Scan for the cell matching the given text and deliver its [x, y] coordinate at center. 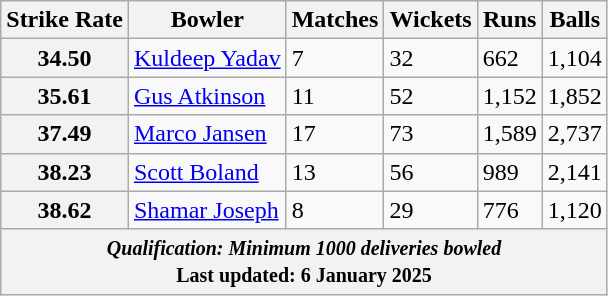
1,120 [574, 210]
776 [510, 210]
2,737 [574, 134]
Runs [510, 20]
Marco Jansen [207, 134]
1,104 [574, 58]
29 [430, 210]
Shamar Joseph [207, 210]
37.49 [65, 134]
1,852 [574, 96]
8 [335, 210]
1,589 [510, 134]
Strike Rate [65, 20]
52 [430, 96]
Balls [574, 20]
38.62 [65, 210]
Qualification: Minimum 1000 deliveries bowled Last updated: 6 January 2025 [304, 262]
Kuldeep Yadav [207, 58]
662 [510, 58]
Matches [335, 20]
2,141 [574, 172]
1,152 [510, 96]
Scott Boland [207, 172]
11 [335, 96]
Gus Atkinson [207, 96]
7 [335, 58]
34.50 [65, 58]
Wickets [430, 20]
73 [430, 134]
38.23 [65, 172]
56 [430, 172]
35.61 [65, 96]
32 [430, 58]
Bowler [207, 20]
989 [510, 172]
13 [335, 172]
17 [335, 134]
